Pinpoint the cell where the given text exists, returning its [X, Y] midpoint coordinate. 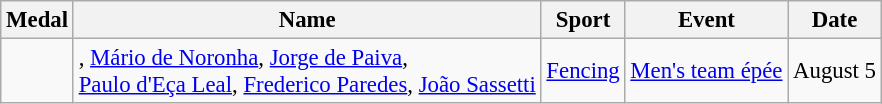
Medal [38, 20]
Name [307, 20]
Date [835, 20]
Sport [583, 20]
Event [706, 20]
August 5 [835, 72]
, Mário de Noronha, Jorge de Paiva,Paulo d'Eça Leal, Frederico Paredes, João Sassetti [307, 72]
Fencing [583, 72]
Men's team épée [706, 72]
